Provide the [X, Y] coordinate of the cell's center where the given text is located.  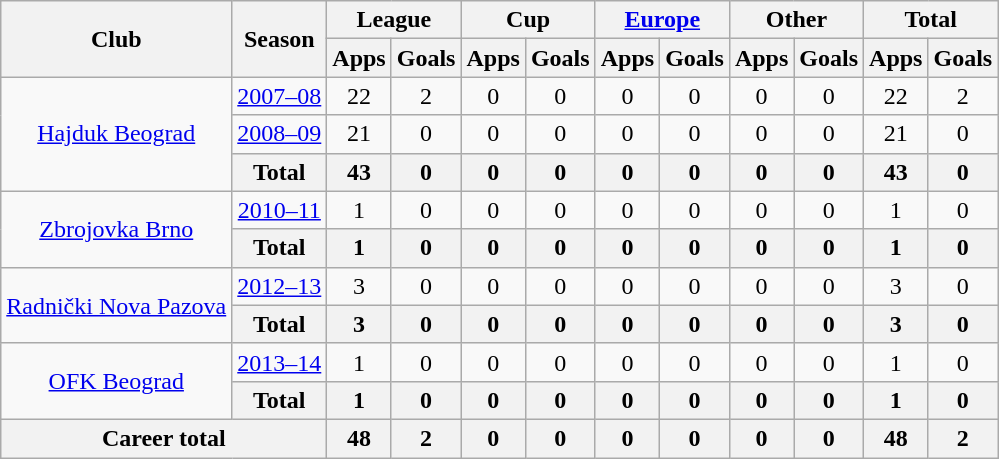
Radnički Nova Pazova [116, 305]
Season [280, 39]
2008–09 [280, 134]
Other [796, 20]
Career total [164, 438]
OFK Beograd [116, 381]
Club [116, 39]
2012–13 [280, 286]
2013–14 [280, 362]
League [394, 20]
Hajduk Beograd [116, 134]
2007–08 [280, 96]
Zbrojovka Brno [116, 229]
Europe [662, 20]
2010–11 [280, 210]
Cup [528, 20]
